Provide the (X, Y) coordinate of the cell's center where the given text is located.  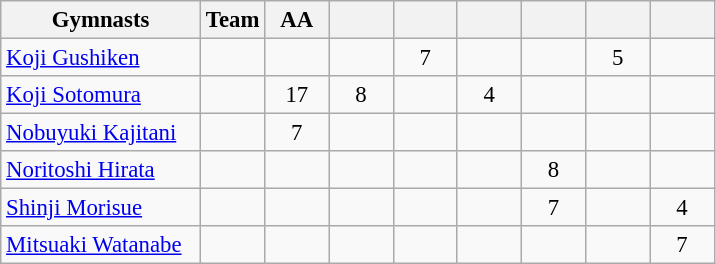
Nobuyuki Kajitani (101, 133)
5 (618, 58)
Noritoshi Hirata (101, 170)
Shinji Morisue (101, 208)
Koji Gushiken (101, 58)
Team (232, 20)
Koji Sotomura (101, 95)
Gymnasts (101, 20)
17 (297, 95)
Mitsuaki Watanabe (101, 245)
AA (297, 20)
